Return (x, y) of the center of cell containing provided text 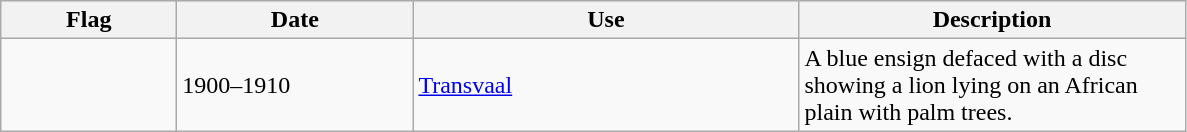
A blue ensign defaced with a disc showing a lion lying on an African plain with palm trees. (992, 85)
Date (295, 20)
Use (606, 20)
1900–1910 (295, 85)
Description (992, 20)
Transvaal (606, 85)
Flag (89, 20)
